Provide the [x, y] coordinate of the cell's center where the given text is located.  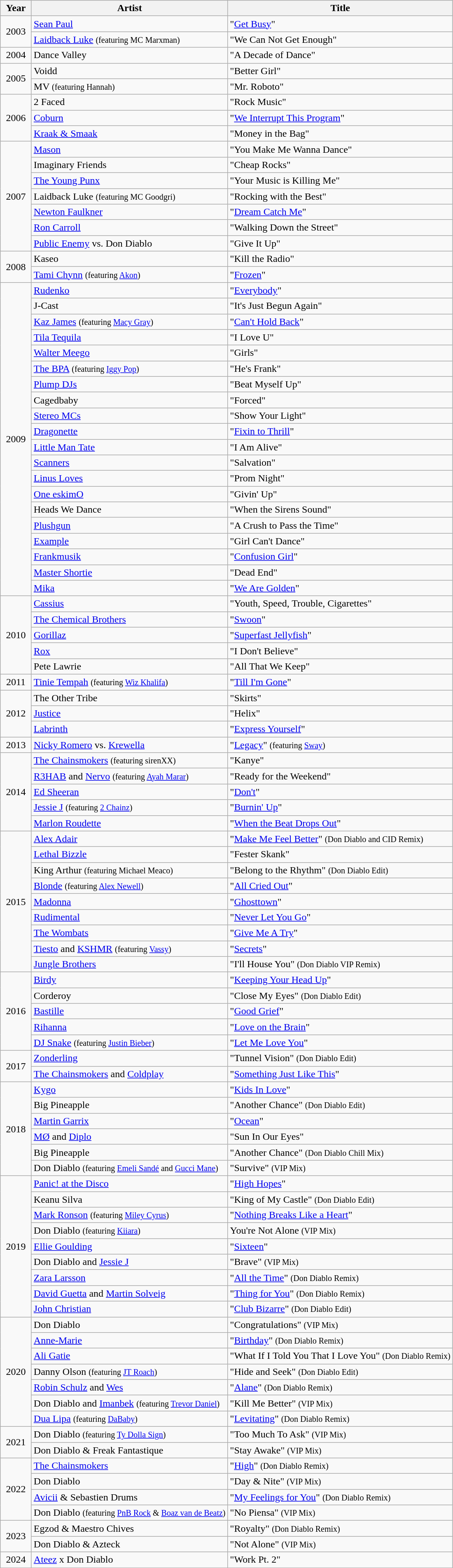
"Work Pt. 2" [340, 1560]
"Helix" [340, 714]
Example [129, 541]
"I'll House You" (Don Diablo VIP Remix) [340, 964]
"A Crush to Pass the Time" [340, 525]
Newton Faulkner [129, 212]
"We Are Golden" [340, 588]
Don Diablo (featuring Kiiara) [129, 1231]
"Ocean" [340, 1121]
"Cheap Rocks" [340, 165]
"Walking Down the Street" [340, 228]
"Kanye" [340, 761]
2024 [16, 1560]
"Sixteen" [340, 1246]
Rudenko [129, 290]
Public Enemy vs. Don Diablo [129, 243]
"Another Chance" (Don Diablo Chill Mix) [340, 1152]
Rihanna [129, 1027]
Jessie J (featuring 2 Chainz) [129, 807]
J-Cast [129, 306]
Little Man Tate [129, 447]
"It's Just Begun Again" [340, 306]
"Club Bizarre" (Don Diablo Edit) [340, 1309]
"Too Much To Ask" (VIP Mix) [340, 1434]
"Confusion Girl" [340, 557]
"Burnin' Up" [340, 807]
"Givin' Up" [340, 494]
Linus Loves [129, 478]
2021 [16, 1442]
Scanners [129, 463]
"Not Alone" (VIP Mix) [340, 1544]
The Young Punx [129, 180]
"Ghosttown" [340, 901]
2015 [16, 902]
Frankmusik [129, 557]
"Close My Eyes" (Don Diablo Edit) [340, 996]
"High" (Don Diablo Remix) [340, 1466]
Kygo [129, 1090]
DJ Snake (featuring Justin Bieber) [129, 1043]
"Nothing Breaks Like a Heart" [340, 1215]
"Everybody" [340, 290]
Zonderling [129, 1058]
Title [340, 8]
Ateez x Don Diablo [129, 1560]
"Let Me Love You" [340, 1043]
The Chainsmokers and Coldplay [129, 1074]
"He's Frank" [340, 369]
"When the Beat Drops Out" [340, 823]
Justice [129, 714]
"Hide and Seek" (Don Diablo Edit) [340, 1372]
"Make Me Feel Better" (Don Diablo and CID Remix) [340, 839]
"Rock Music" [340, 102]
Robin Schulz and Wes [129, 1387]
"Kill Me Better" (VIP Mix) [340, 1403]
"All Cried Out" [340, 886]
MØ and Diplo [129, 1136]
Walter Meego [129, 353]
Rudimental [129, 917]
Coburn [129, 118]
"Secrets" [340, 948]
Avicii & Sebastien Drums [129, 1497]
2010 [16, 635]
"Dream Catch Me" [340, 212]
R3HAB and Nervo (featuring Ayah Marar) [129, 776]
"Fester Skank" [340, 854]
The BPA (featuring Iggy Pop) [129, 369]
Tiesto and KSHMR (featuring Vassy) [129, 948]
2016 [16, 1011]
The Chainsmokers (featuring sirenXX) [129, 761]
"I Don't Believe" [340, 651]
"Tunnel Vision" (Don Diablo Edit) [340, 1058]
"Till I'm Gone" [340, 682]
Plushgun [129, 525]
"Royalty" (Don Diablo Remix) [340, 1528]
"Girl Can't Dance" [340, 541]
You're Not Alone (VIP Mix) [340, 1231]
The Wombats [129, 933]
"Better Girl" [340, 71]
"What If I Told You That I Love You" (Don Diablo Remix) [340, 1356]
Anne-Marie [129, 1340]
2005 [16, 79]
"Your Music is Killing Me" [340, 180]
Alex Adair [129, 839]
"Youth, Speed, Trouble, Cigarettes" [340, 604]
John Christian [129, 1309]
"Good Grief" [340, 1011]
"Forced" [340, 400]
"Survive" (VIP Mix) [340, 1168]
"Ready for the Weekend" [340, 776]
Tami Chynn (featuring Akon) [129, 275]
"I Love U" [340, 337]
Lethal Bizzle [129, 854]
"Prom Night" [340, 478]
Ed Sheeran [129, 792]
Mark Ronson (featuring Miley Cyrus) [129, 1215]
"Superfast Jellyfish" [340, 635]
2006 [16, 118]
Nicky Romero vs. Krewella [129, 745]
One eskimO [129, 494]
"Don't" [340, 792]
"Can't Hold Back" [340, 322]
"Belong to the Rhythm" (Don Diablo Edit) [340, 870]
"Stay Awake" (VIP Mix) [340, 1450]
"Another Chance" (Don Diablo Edit) [340, 1105]
"King of My Castle" (Don Diablo Edit) [340, 1199]
"When the Sirens Sound" [340, 510]
Corderoy [129, 996]
"Keeping Your Head Up" [340, 980]
"Kids In Love" [340, 1090]
"You Make Me Wanna Dance" [340, 149]
"A Decade of Dance" [340, 55]
"Love on the Brain" [340, 1027]
2020 [16, 1372]
"Levitating" (Don Diablo Remix) [340, 1419]
Ellie Goulding [129, 1246]
"Mr. Roboto" [340, 86]
"Express Yourself" [340, 729]
2019 [16, 1246]
Tinie Tempah (featuring Wiz Khalifa) [129, 682]
Labrinth [129, 729]
"We Can Not Get Enough" [340, 40]
"Sun In Our Eyes" [340, 1136]
Ron Carroll [129, 228]
Year [16, 8]
"Day & Nite" (VIP Mix) [340, 1482]
"Thing for You" (Don Diablo Remix) [340, 1293]
Egzod & Maestro Chives [129, 1528]
"My Feelings for You" (Don Diablo Remix) [340, 1497]
Madonna [129, 901]
"Brave" (VIP Mix) [340, 1262]
Sean Paul [129, 24]
"Give Me A Try" [340, 933]
David Guetta and Martin Solveig [129, 1293]
"Kill the Radio" [340, 259]
Danny Olson (featuring JT Roach) [129, 1372]
"Swoon" [340, 619]
2008 [16, 267]
"Get Busy" [340, 24]
Laidback Luke (featuring MC Goodgri) [129, 196]
2009 [16, 439]
Birdy [129, 980]
2012 [16, 714]
Dua Lipa (featuring DaBaby) [129, 1419]
2004 [16, 55]
Kaseo [129, 259]
2017 [16, 1066]
Plump DJs [129, 384]
Martin Garrix [129, 1121]
Bastille [129, 1011]
"Rocking with the Best" [340, 196]
Artist [129, 8]
The Chainsmokers [129, 1466]
Panic! at the Disco [129, 1183]
"Fixin to Thrill" [340, 431]
"All the Time" (Don Diablo Remix) [340, 1278]
"Alane" (Don Diablo Remix) [340, 1387]
2013 [16, 745]
"Beat Myself Up" [340, 384]
2007 [16, 196]
Imaginary Friends [129, 165]
Stereo MCs [129, 415]
Don Diablo & Freak Fantastique [129, 1450]
Mason [129, 149]
Tila Tequila [129, 337]
Zara Larsson [129, 1278]
"Birthday" (Don Diablo Remix) [340, 1340]
"Skirts" [340, 698]
Don Diablo (featuring PnB Rock & Boaz van de Beatz) [129, 1513]
"Congratulations" (VIP Mix) [340, 1325]
2023 [16, 1536]
Ali Gatie [129, 1356]
"No Piensa" (VIP Mix) [340, 1513]
"Dead End" [340, 572]
"Money in the Bag" [340, 133]
2 Faced [129, 102]
"All That We Keep" [340, 666]
2011 [16, 682]
"Something Just Like This" [340, 1074]
"Never Let You Go" [340, 917]
Don Diablo and Imanbek (featuring Trevor Daniel) [129, 1403]
Gorillaz [129, 635]
Laidback Luke (featuring MC Marxman) [129, 40]
"Show Your Light" [340, 415]
Mika [129, 588]
"Salvation" [340, 463]
Master Shortie [129, 572]
2003 [16, 32]
Pete Lawrie [129, 666]
MV (featuring Hannah) [129, 86]
Rox [129, 651]
Dance Valley [129, 55]
"We Interrupt This Program" [340, 118]
"Girls" [340, 353]
2014 [16, 792]
The Chemical Brothers [129, 619]
Marlon Roudette [129, 823]
Don Diablo (featuring Ty Dolla Sign) [129, 1434]
Keanu Silva [129, 1199]
Don Diablo and Jessie J [129, 1262]
"I Am Alive" [340, 447]
"High Hopes" [340, 1183]
Kraak & Smaak [129, 133]
The Other Tribe [129, 698]
Cagedbaby [129, 400]
"Give It Up" [340, 243]
2018 [16, 1129]
"Frozen" [340, 275]
Dragonette [129, 431]
Voidd [129, 71]
Blonde (featuring Alex Newell) [129, 886]
King Arthur (featuring Michael Meaco) [129, 870]
Kaz James (featuring Macy Gray) [129, 322]
2022 [16, 1489]
Don Diablo (featuring Emeli Sandé and Gucci Mane) [129, 1168]
Jungle Brothers [129, 964]
Don Diablo & Azteck [129, 1544]
"Legacy" (featuring Sway) [340, 745]
Heads We Dance [129, 510]
Cassius [129, 604]
